Pinpoint the cell where the given text exists, returning its (x, y) midpoint coordinate. 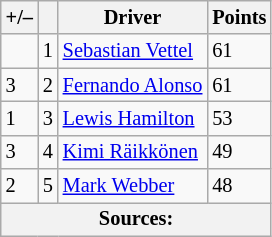
Kimi Räikkönen (133, 152)
5 (48, 186)
Sebastian Vettel (133, 51)
Sources: (136, 219)
Lewis Hamilton (133, 118)
49 (239, 152)
4 (48, 152)
Driver (133, 17)
53 (239, 118)
48 (239, 186)
Mark Webber (133, 186)
Points (239, 17)
+/– (20, 17)
Fernando Alonso (133, 85)
